Detect which cell encompasses the target text, then output its [x, y] center coordinate. 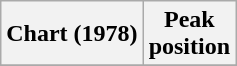
Chart (1978) [72, 34]
Peakposition [189, 34]
